Extract the [x, y] coordinate from the center of the cell holding the provided text.  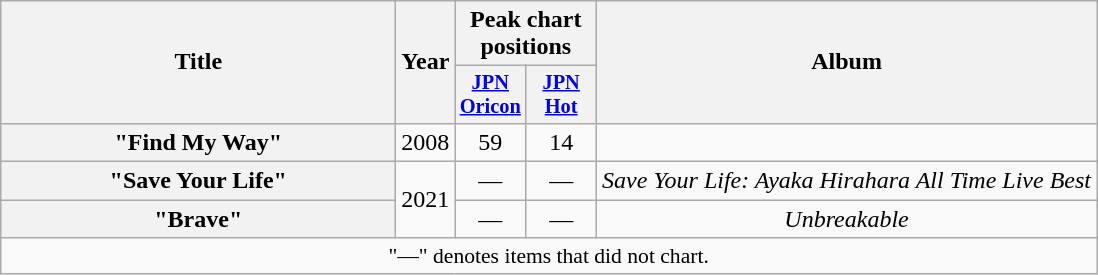
Year [426, 62]
Save Your Life: Ayaka Hirahara All Time Live Best [847, 181]
Peak chart positions [526, 34]
Unbreakable [847, 219]
14 [562, 142]
JPNOricon [490, 95]
Album [847, 62]
"Find My Way" [198, 142]
Title [198, 62]
2008 [426, 142]
JPNHot [562, 95]
2021 [426, 200]
"Save Your Life" [198, 181]
"—" denotes items that did not chart. [549, 256]
"Brave" [198, 219]
59 [490, 142]
